Extract the [x, y] coordinate from the center of the cell holding the provided text.  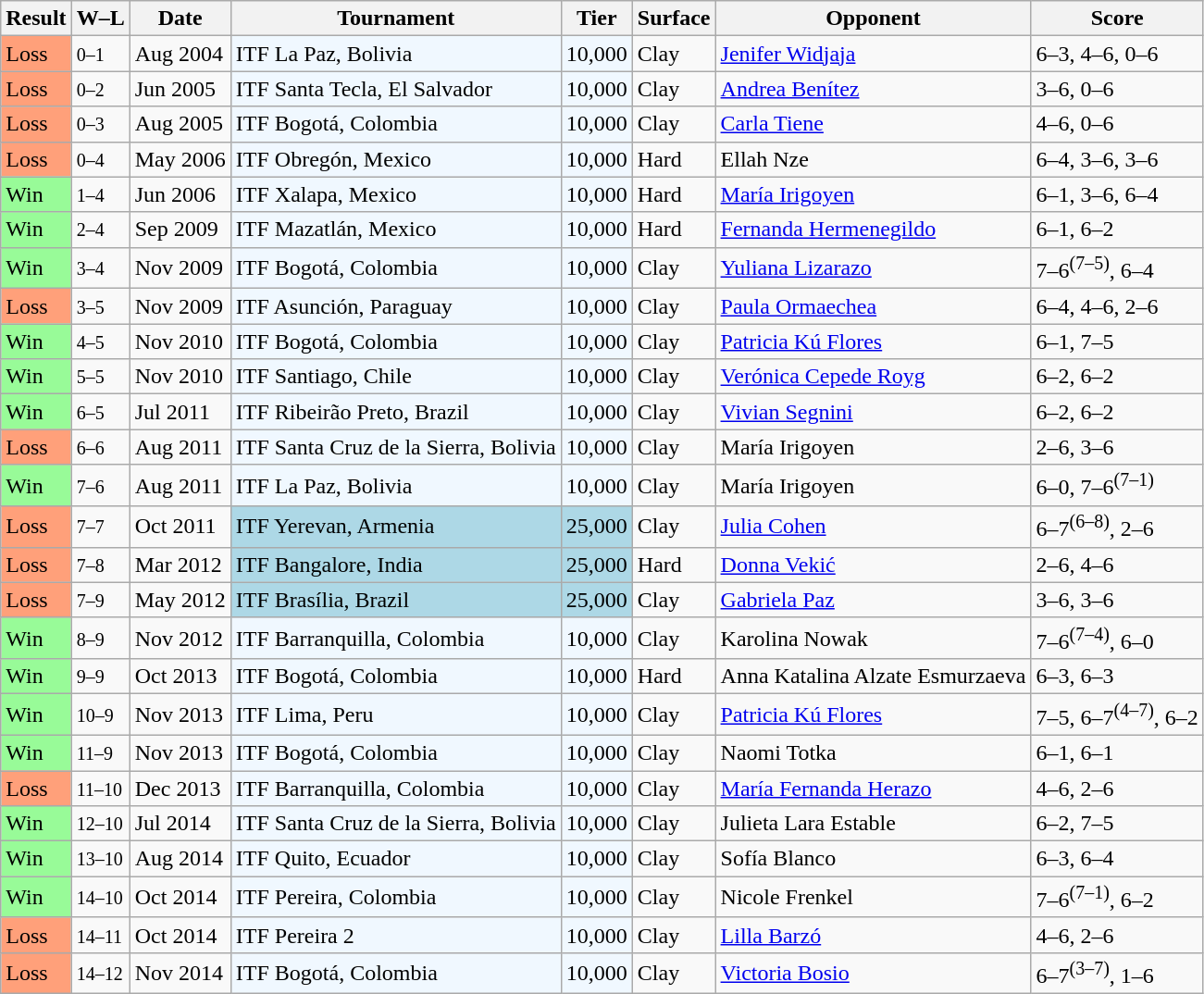
14–10 [100, 898]
12–10 [100, 824]
Nicole Frenkel [874, 898]
13–10 [100, 859]
7–7 [100, 528]
7–6 [100, 485]
4–5 [100, 342]
Paula Ormaechea [874, 306]
Julieta Lara Estable [874, 824]
ITF Quito, Ecuador [396, 859]
May 2006 [180, 159]
0–1 [100, 54]
Andrea Benítez [874, 89]
W–L [100, 19]
María Fernanda Herazo [874, 789]
Aug 2014 [180, 859]
ITF Xalapa, Mexico [396, 194]
Victoria Bosio [874, 974]
0–4 [100, 159]
3–4 [100, 268]
6–0, 7–6(7–1) [1117, 485]
Ellah Nze [874, 159]
6–2, 7–5 [1117, 824]
Lilla Barzó [874, 935]
Date [180, 19]
6–5 [100, 412]
Sep 2009 [180, 230]
May 2012 [180, 600]
14–11 [100, 935]
10–9 [100, 714]
Jun 2006 [180, 194]
Donna Vekić [874, 565]
7–5, 6–7(4–7), 6–2 [1117, 714]
Tournament [396, 19]
3–6, 0–6 [1117, 89]
Result [36, 19]
Julia Cohen [874, 528]
6–1, 3–6, 6–4 [1117, 194]
6–1, 6–1 [1117, 752]
ITF Mazatlán, Mexico [396, 230]
ITF Bangalore, India [396, 565]
Vivian Segnini [874, 412]
Aug 2004 [180, 54]
6–1, 6–2 [1117, 230]
ITF Pereira, Colombia [396, 898]
3–5 [100, 306]
ITF Obregón, Mexico [396, 159]
7–6(7–4), 6–0 [1117, 639]
ITF Santa Tecla, El Salvador [396, 89]
7–6(7–5), 6–4 [1117, 268]
Carla Tiene [874, 124]
6–3, 6–4 [1117, 859]
7–8 [100, 565]
Verónica Cepede Royg [874, 377]
Nov 2012 [180, 639]
Naomi Totka [874, 752]
Anna Katalina Alzate Esmurzaeva [874, 677]
2–6, 3–6 [1117, 447]
9–9 [100, 677]
3–6, 3–6 [1117, 600]
ITF Pereira 2 [396, 935]
0–2 [100, 89]
ITF Santiago, Chile [396, 377]
Nov 2014 [180, 974]
6–3, 4–6, 0–6 [1117, 54]
Opponent [874, 19]
4–6, 0–6 [1117, 124]
Surface [674, 19]
8–9 [100, 639]
Jun 2005 [180, 89]
Oct 2011 [180, 528]
ITF Brasília, Brazil [396, 600]
14–12 [100, 974]
Jenifer Widjaja [874, 54]
Score [1117, 19]
7–9 [100, 600]
Jul 2014 [180, 824]
ITF Asunción, Paraguay [396, 306]
Yuliana Lizarazo [874, 268]
11–9 [100, 752]
2–6, 4–6 [1117, 565]
5–5 [100, 377]
Oct 2013 [180, 677]
11–10 [100, 789]
Gabriela Paz [874, 600]
6–6 [100, 447]
6–1, 7–5 [1117, 342]
Aug 2005 [180, 124]
Mar 2012 [180, 565]
0–3 [100, 124]
7–6(7–1), 6–2 [1117, 898]
6–4, 4–6, 2–6 [1117, 306]
6–4, 3–6, 3–6 [1117, 159]
6–7(6–8), 2–6 [1117, 528]
Dec 2013 [180, 789]
Fernanda Hermenegildo [874, 230]
ITF Yerevan, Armenia [396, 528]
Tier [596, 19]
Jul 2011 [180, 412]
ITF Lima, Peru [396, 714]
Karolina Nowak [874, 639]
Sofía Blanco [874, 859]
6–3, 6–3 [1117, 677]
ITF Ribeirão Preto, Brazil [396, 412]
2–4 [100, 230]
1–4 [100, 194]
6–7(3–7), 1–6 [1117, 974]
